For the text-containing cell, return its midpoint in (x, y) coordinate format. 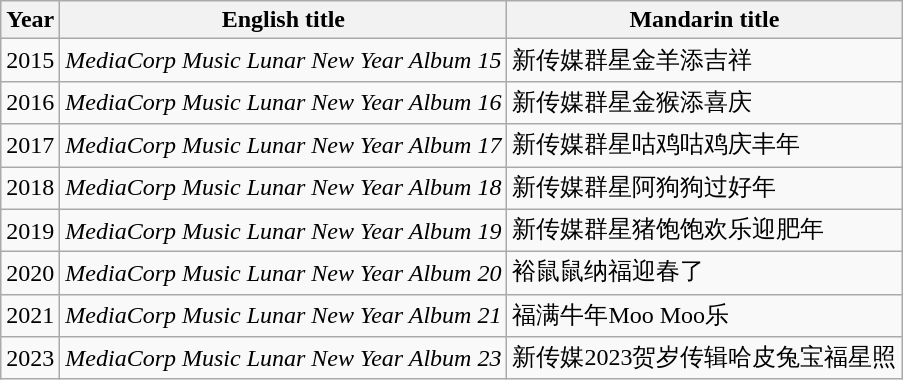
English title (284, 20)
新传媒群星金羊添吉祥 (704, 60)
MediaCorp Music Lunar New Year Album 16 (284, 102)
2016 (30, 102)
福满牛年Moo Moo乐 (704, 316)
新传媒群星阿狗狗过好年 (704, 188)
MediaCorp Music Lunar New Year Album 20 (284, 274)
新传媒群星猪饱饱欢乐迎肥年 (704, 230)
2023 (30, 358)
Year (30, 20)
2020 (30, 274)
2018 (30, 188)
2021 (30, 316)
MediaCorp Music Lunar New Year Album 21 (284, 316)
2019 (30, 230)
Mandarin title (704, 20)
MediaCorp Music Lunar New Year Album 23 (284, 358)
MediaCorp Music Lunar New Year Album 18 (284, 188)
新传媒2023贺岁传辑哈皮兔宝福星照 (704, 358)
2017 (30, 146)
MediaCorp Music Lunar New Year Album 19 (284, 230)
2015 (30, 60)
新传媒群星金猴添喜庆 (704, 102)
MediaCorp Music Lunar New Year Album 17 (284, 146)
MediaCorp Music Lunar New Year Album 15 (284, 60)
新传媒群星咕鸡咕鸡庆丰年 (704, 146)
裕鼠鼠纳福迎春了 (704, 274)
